Locate the cell with the specified text and output its [x, y] center coordinate. 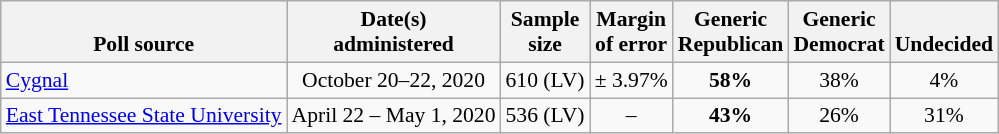
610 (LV) [546, 80]
GenericRepublican [731, 32]
26% [838, 116]
43% [731, 116]
4% [944, 80]
April 22 – May 1, 2020 [394, 116]
GenericDemocrat [838, 32]
Samplesize [546, 32]
Marginof error [632, 32]
Undecided [944, 32]
Cygnal [144, 80]
– [632, 116]
Poll source [144, 32]
Date(s)administered [394, 32]
38% [838, 80]
58% [731, 80]
October 20–22, 2020 [394, 80]
31% [944, 116]
East Tennessee State University [144, 116]
536 (LV) [546, 116]
± 3.97% [632, 80]
